From the cell containing the given text, extract its center point as (X, Y) coordinate. 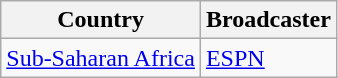
Sub-Saharan Africa (101, 58)
Country (101, 20)
ESPN (268, 58)
Broadcaster (268, 20)
